Provide the (X, Y) coordinate of the cell's center where the given text is located.  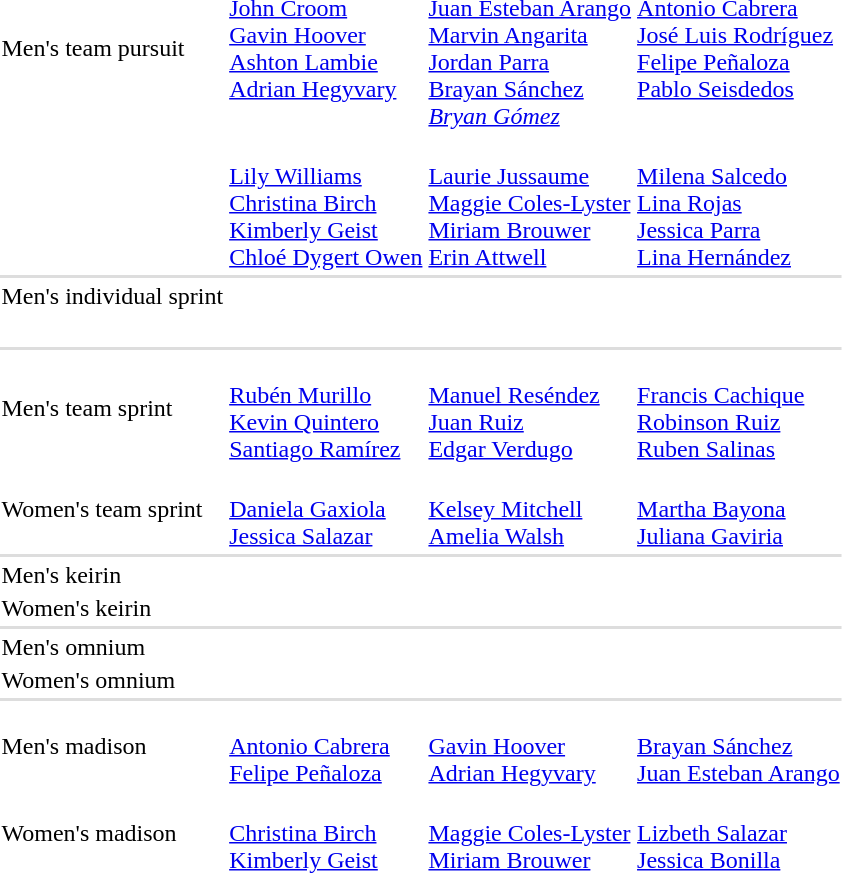
Milena SalcedoLina RojasJessica ParraLina Hernández (739, 203)
Women's team sprint (112, 509)
Manuel ReséndezJuan RuizEdgar Verdugo (530, 408)
Lily WilliamsChristina BirchKimberly GeistChloé Dygert Owen (326, 203)
Men's individual sprint (112, 296)
Brayan SánchezJuan Esteban Arango (739, 746)
Men's keirin (112, 575)
Martha BayonaJuliana Gaviria (739, 509)
Women's keirin (112, 608)
Men's omnium (112, 647)
Daniela GaxiolaJessica Salazar (326, 509)
Kelsey MitchellAmelia Walsh (530, 509)
Women's omnium (112, 680)
Francis CachiqueRobinson RuizRuben Salinas (739, 408)
Antonio CabreraFelipe Peñaloza (326, 746)
Men's team sprint (112, 408)
Men's madison (112, 746)
Laurie JussaumeMaggie Coles-LysterMiriam BrouwerErin Attwell (530, 203)
Rubén MurilloKevin QuinteroSantiago Ramírez (326, 408)
Gavin HooverAdrian Hegyvary (530, 746)
